Output the (X, Y) coordinate of the center of the cell containing the given text.  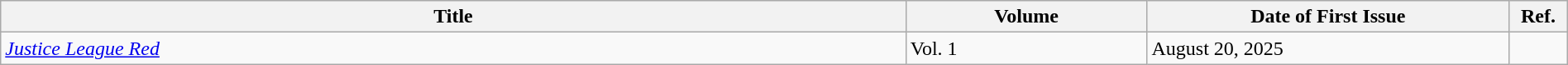
Justice League Red (453, 48)
Volume (1026, 17)
Date of First Issue (1328, 17)
Ref. (1538, 17)
Vol. 1 (1026, 48)
August 20, 2025 (1328, 48)
Title (453, 17)
